Return [X, Y] of the center of cell containing provided text 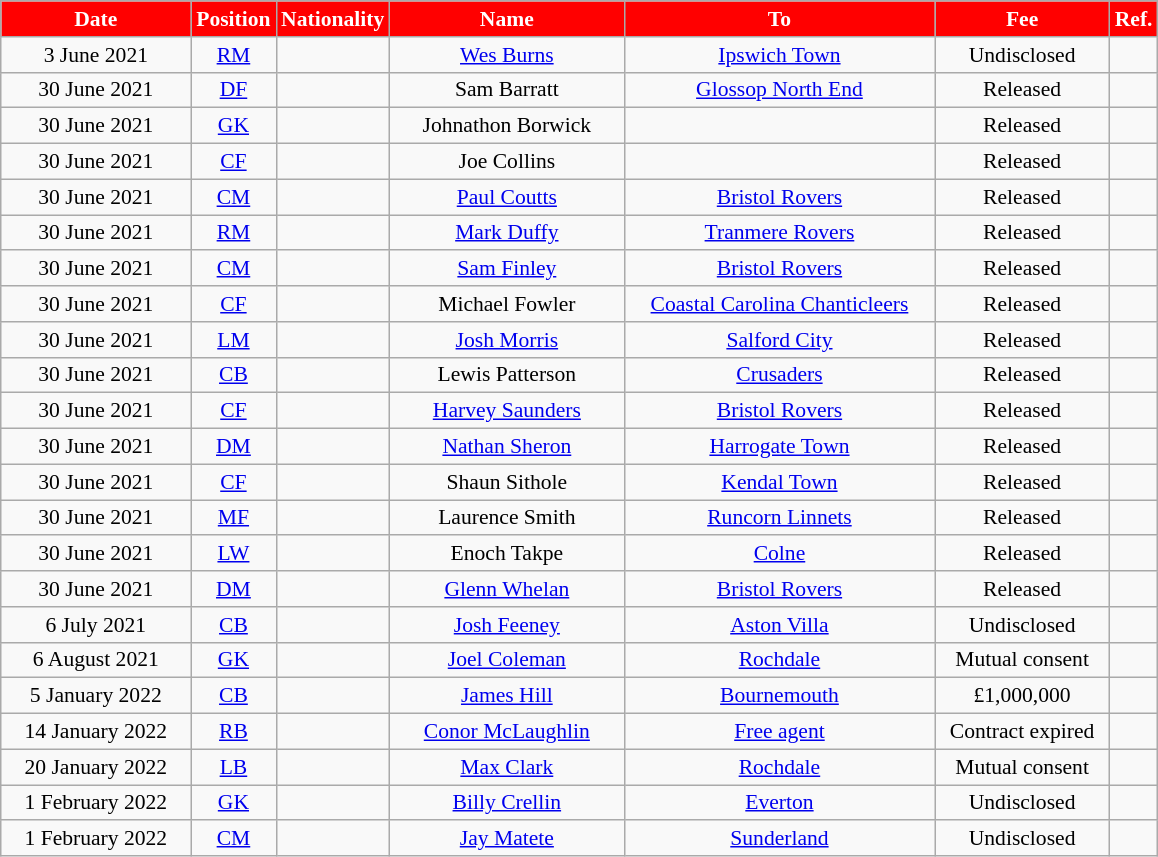
6 July 2021 [96, 625]
Joe Collins [506, 162]
Fee [1022, 19]
Paul Coutts [506, 197]
Kendal Town [779, 482]
Shaun Sithole [506, 482]
Nathan Sheron [506, 447]
Johnathon Borwick [506, 126]
Coastal Carolina Chanticleers [779, 304]
Harrogate Town [779, 447]
Sam Barratt [506, 90]
James Hill [506, 696]
Laurence Smith [506, 518]
Crusaders [779, 375]
Position [234, 19]
Josh Feeney [506, 625]
DF [234, 90]
Date [96, 19]
Sunderland [779, 839]
Free agent [779, 732]
Glenn Whelan [506, 589]
Name [506, 19]
20 January 2022 [96, 767]
£1,000,000 [1022, 696]
LW [234, 554]
Joel Coleman [506, 660]
Sam Finley [506, 269]
Bournemouth [779, 696]
Mark Duffy [506, 233]
LB [234, 767]
Runcorn Linnets [779, 518]
Contract expired [1022, 732]
Conor McLaughlin [506, 732]
Everton [779, 803]
RB [234, 732]
Salford City [779, 340]
Nationality [332, 19]
Glossop North End [779, 90]
Ref. [1134, 19]
Ipswich Town [779, 55]
Enoch Takpe [506, 554]
Harvey Saunders [506, 411]
Colne [779, 554]
LM [234, 340]
Max Clark [506, 767]
Wes Burns [506, 55]
Tranmere Rovers [779, 233]
3 June 2021 [96, 55]
Billy Crellin [506, 803]
Jay Matete [506, 839]
Lewis Patterson [506, 375]
6 August 2021 [96, 660]
Josh Morris [506, 340]
Aston Villa [779, 625]
To [779, 19]
Michael Fowler [506, 304]
5 January 2022 [96, 696]
MF [234, 518]
14 January 2022 [96, 732]
